Extract the (X, Y) coordinate from the center of the cell holding the provided text.  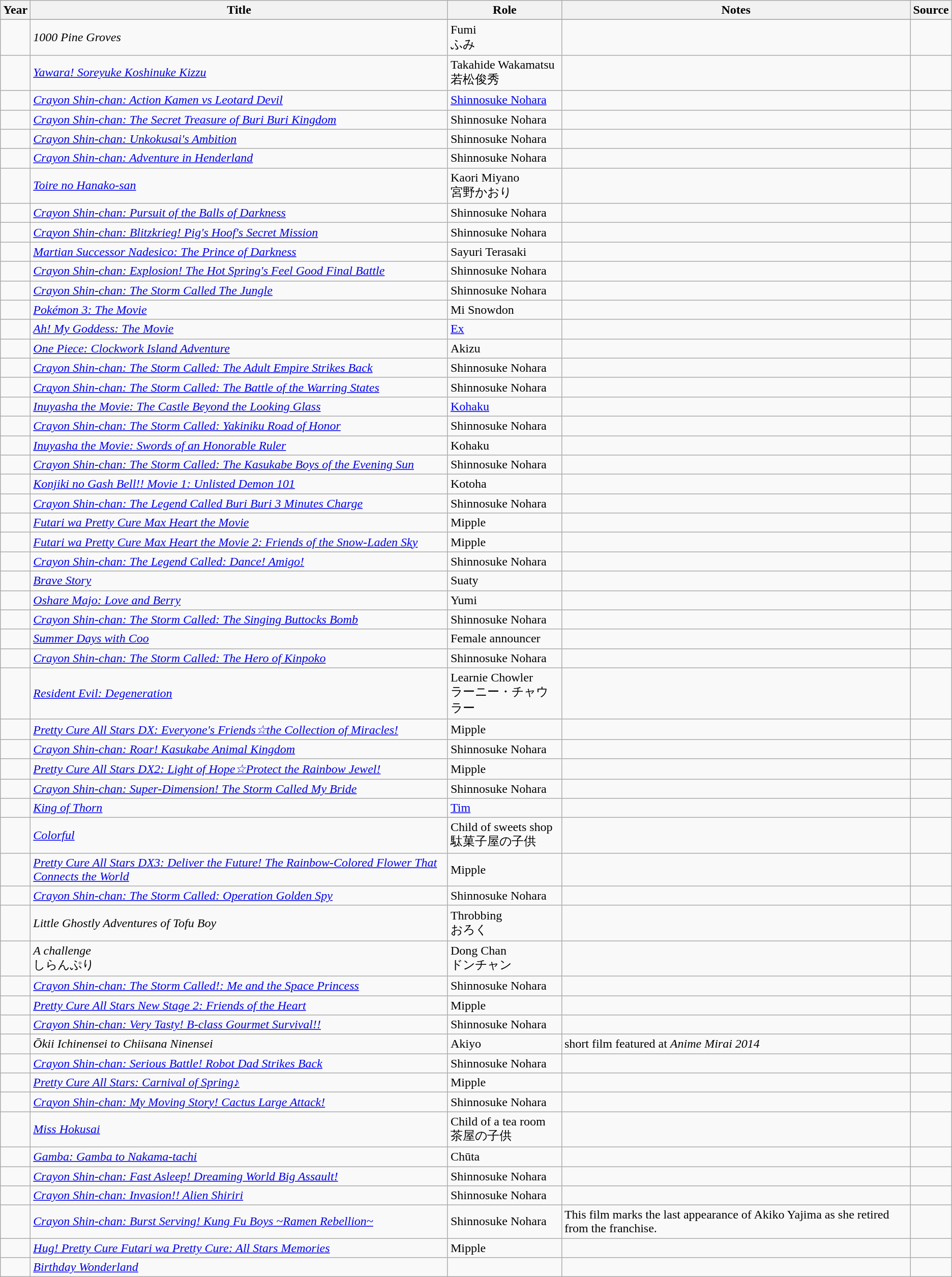
Throbbingおろく (504, 923)
Notes (736, 10)
Crayon Shin-chan: The Storm Called: The Hero of Kinpoko (239, 658)
Ex (504, 329)
Crayon Shin-chan: Explosion! The Hot Spring's Feel Good Final Battle (239, 271)
Little Ghostly Adventures of Tofu Boy (239, 923)
Oshare Majo: Love and Berry (239, 600)
Crayon Shin-chan: Serious Battle! Robot Dad Strikes Back (239, 1063)
Crayon Shin-chan: The Storm Called: The Adult Empire Strikes Back (239, 368)
Takahide Wakamatsu若松俊秀 (504, 73)
Crayon Shin-chan: The Storm Called: Yakiniku Road of Honor (239, 426)
Child of sweets shop駄菓子屋の子供 (504, 836)
Crayon Shin-chan: The Secret Treasure of Buri Buri Kingdom (239, 120)
Akizu (504, 348)
A challengeしらんぷり (239, 959)
Kotoha (504, 484)
Crayon Shin-chan: Very Tasty! B-class Gourmet Survival!! (239, 1025)
Year (15, 10)
Pretty Cure All Stars DX2: Light of Hope☆Protect the Rainbow Jewel! (239, 769)
Gamba: Gamba to Nakama-tachi (239, 1156)
This film marks the last appearance of Akiko Yajima as she retired from the franchise. (736, 1222)
Suaty (504, 581)
Crayon Shin-chan: The Legend Called Buri Buri 3 Minutes Charge (239, 503)
Crayon Shin-chan: Super-Dimension! The Storm Called My Bride (239, 789)
Crayon Shin-chan: The Storm Called: The Kasukabe Boys of the Evening Sun (239, 465)
Birthday Wonderland (239, 1267)
Crayon Shin-chan: The Legend Called: Dance! Amigo! (239, 561)
Pretty Cure All Stars DX: Everyone's Friends☆the Collection of Miracles! (239, 729)
Futari wa Pretty Cure Max Heart the Movie (239, 523)
Title (239, 10)
Crayon Shin-chan: Unkokusai's Ambition (239, 139)
Brave Story (239, 581)
Akiyo (504, 1044)
Chūta (504, 1156)
Crayon Shin-chan: Invasion!! Alien Shiriri (239, 1196)
Pokémon 3: The Movie (239, 310)
Child of a tea room茶屋の子供 (504, 1130)
Crayon Shin-chan: The Storm Called: Operation Golden Spy (239, 896)
Pretty Cure All Stars New Stage 2: Friends of the Heart (239, 1005)
Crayon Shin-chan: Pursuit of the Balls of Darkness (239, 213)
Yumi (504, 600)
Toire no Hanako-san (239, 186)
Role (504, 10)
Inuyasha the Movie: The Castle Beyond the Looking Glass (239, 406)
Female announcer (504, 639)
Crayon Shin-chan: The Storm Called: The Battle of the Warring States (239, 387)
Mi Snowdon (504, 310)
Tim (504, 808)
Crayon Shin-chan: Burst Serving! Kung Fu Boys ~Ramen Rebellion~ (239, 1222)
Colorful (239, 836)
1000 Pine Groves (239, 38)
Sayuri Terasaki (504, 252)
Crayon Shin-chan: The Storm Called: The Singing Buttocks Bomb (239, 619)
Crayon Shin-chan: Action Kamen vs Leotard Devil (239, 100)
Resident Evil: Degeneration (239, 694)
Learnie Chowlerラーニー・チャウラー (504, 694)
Fumiふみ (504, 38)
Martian Successor Nadesico: The Prince of Darkness (239, 252)
Ōkii Ichinensei to Chiisana Ninensei (239, 1044)
Futari wa Pretty Cure Max Heart the Movie 2: Friends of the Snow-Laden Sky (239, 542)
Dong Chanドンチャン (504, 959)
Crayon Shin-chan: The Storm Called The Jungle (239, 290)
Crayon Shin-chan: Blitzkrieg! Pig's Hoof's Secret Mission (239, 232)
Inuyasha the Movie: Swords of an Honorable Ruler (239, 445)
Miss Hokusai (239, 1130)
Crayon Shin-chan: Roar! Kasukabe Animal Kingdom (239, 749)
Konjiki no Gash Bell!! Movie 1: Unlisted Demon 101 (239, 484)
Crayon Shin-chan: Fast Asleep! Dreaming World Big Assault! (239, 1176)
Yawara! Soreyuke Koshinuke Kizzu (239, 73)
Kaori Miyano宮野かおり (504, 186)
Ah! My Goddess: The Movie (239, 329)
short film featured at Anime Mirai 2014 (736, 1044)
Pretty Cure All Stars: Carnival of Spring♪ (239, 1083)
Source (931, 10)
Crayon Shin-chan: My Moving Story! Cactus Large Attack! (239, 1102)
Hug! Pretty Cure Futari wa Pretty Cure: All Stars Memories (239, 1248)
Crayon Shin-chan: Adventure in Henderland (239, 158)
Pretty Cure All Stars DX3: Deliver the Future! The Rainbow-Colored Flower That Connects the World (239, 870)
One Piece: Clockwork Island Adventure (239, 348)
Crayon Shin-chan: The Storm Called!: Me and the Space Princess (239, 986)
Summer Days with Coo (239, 639)
King of Thorn (239, 808)
